Pinpoint the cell where the given text exists, returning its [X, Y] midpoint coordinate. 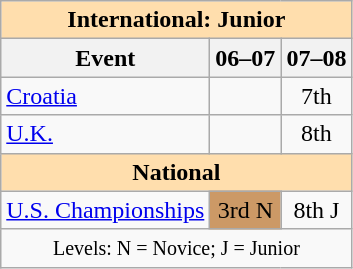
Event [106, 58]
8th [316, 134]
8th J [316, 210]
07–08 [316, 58]
3rd N [246, 210]
U.K. [106, 134]
U.S. Championships [106, 210]
7th [316, 96]
National [176, 172]
Levels: N = Novice; J = Junior [176, 248]
06–07 [246, 58]
International: Junior [176, 20]
Croatia [106, 96]
